Return [X, Y] of the center of cell containing provided text 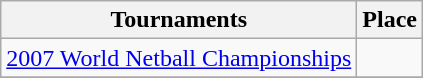
Tournaments [179, 20]
2007 World Netball Championships [179, 58]
Place [390, 20]
